Find where the given text appears and provide that cell's center as (x, y) coordinate. 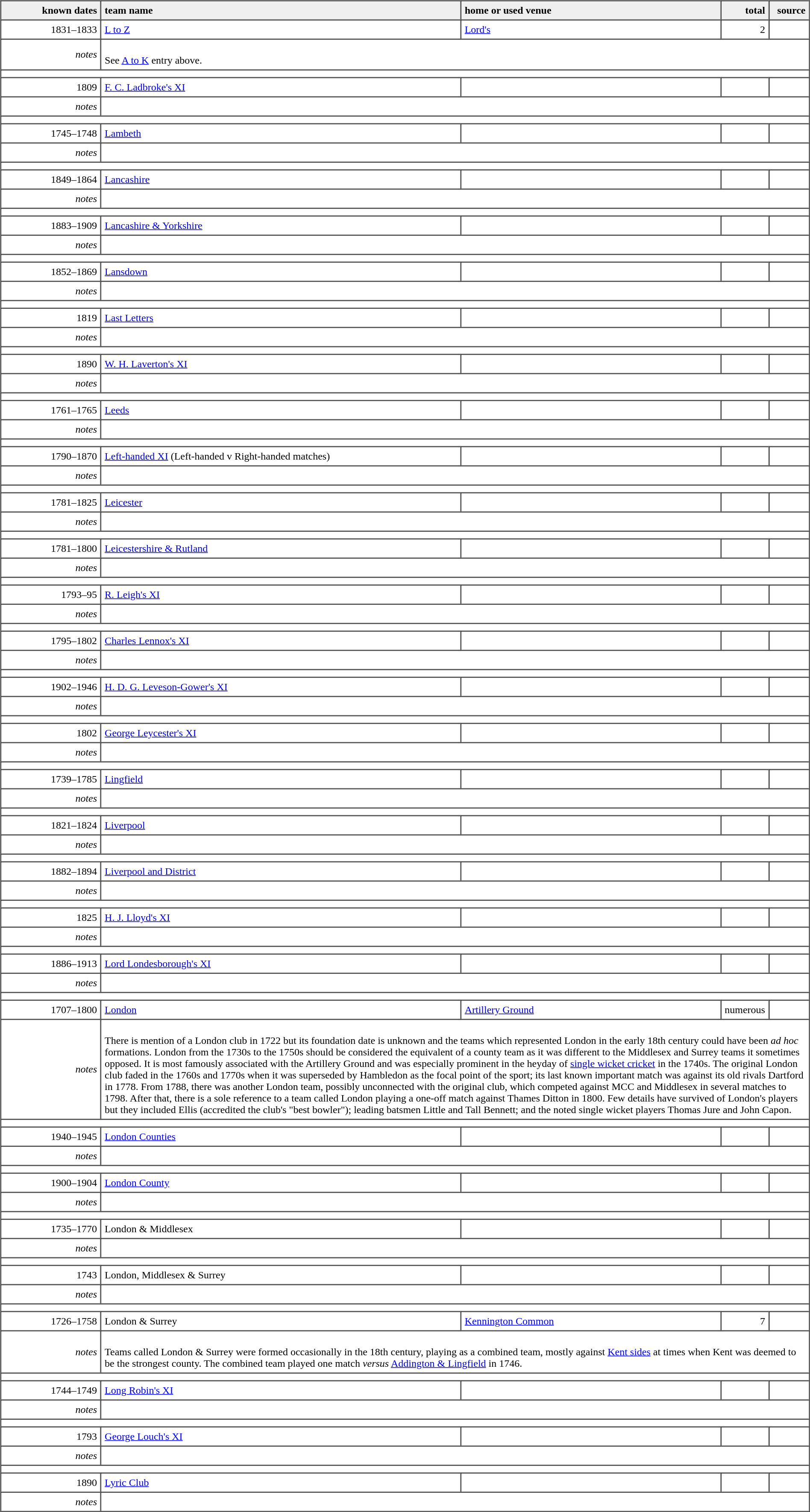
1707–1800 (51, 1010)
London & Middlesex (281, 1228)
1882–1894 (51, 871)
1902–1946 (51, 687)
1940–1945 (51, 1136)
1831–1833 (51, 29)
1781–1800 (51, 548)
Leicester (281, 502)
R. Leigh's XI (281, 595)
1761–1765 (51, 410)
1781–1825 (51, 502)
W. H. Laverton's XI (281, 364)
1809 (51, 87)
1735–1770 (51, 1228)
team name (281, 10)
1743 (51, 1275)
Long Robin's XI (281, 1390)
1793–95 (51, 595)
Leeds (281, 410)
London & Surrey (281, 1321)
Lyric Club (281, 1482)
1819 (51, 318)
Leicestershire & Rutland (281, 548)
Liverpool (281, 825)
home or used venue (591, 10)
H. D. G. Leveson-Gower's XI (281, 687)
Lambeth (281, 133)
7 (745, 1321)
2 (745, 29)
Kennington Common (591, 1321)
Liverpool and District (281, 871)
L to Z (281, 29)
1900–1904 (51, 1182)
London, Middlesex & Surrey (281, 1275)
1821–1824 (51, 825)
London County (281, 1182)
1790–1870 (51, 456)
Artillery Ground (591, 1010)
George Leycester's XI (281, 733)
1825 (51, 917)
numerous (745, 1010)
1883–1909 (51, 226)
See A to K entry above. (455, 55)
H. J. Lloyd's XI (281, 917)
Lord's (591, 29)
1795–1802 (51, 641)
1739–1785 (51, 779)
Left-handed XI (Left-handed v Right-handed matches) (281, 456)
1793 (51, 1436)
Lansdown (281, 272)
1744–1749 (51, 1390)
Charles Lennox's XI (281, 641)
Lord Londesborough's XI (281, 964)
1802 (51, 733)
London Counties (281, 1136)
George Louch's XI (281, 1436)
1849–1864 (51, 179)
Lancashire & Yorkshire (281, 226)
F. C. Ladbroke's XI (281, 87)
Last Letters (281, 318)
known dates (51, 10)
1852–1869 (51, 272)
1726–1758 (51, 1321)
source (789, 10)
total (745, 10)
London (281, 1010)
Lancashire (281, 179)
Lingfield (281, 779)
1886–1913 (51, 964)
1745–1748 (51, 133)
